Pinpoint the cell where the given text exists, returning its [x, y] midpoint coordinate. 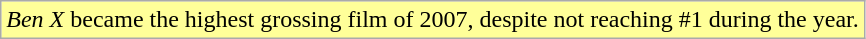
Ben X became the highest grossing film of 2007, despite not reaching #1 during the year. [433, 20]
